Extract the (x, y) coordinate from the center of the cell holding the provided text.  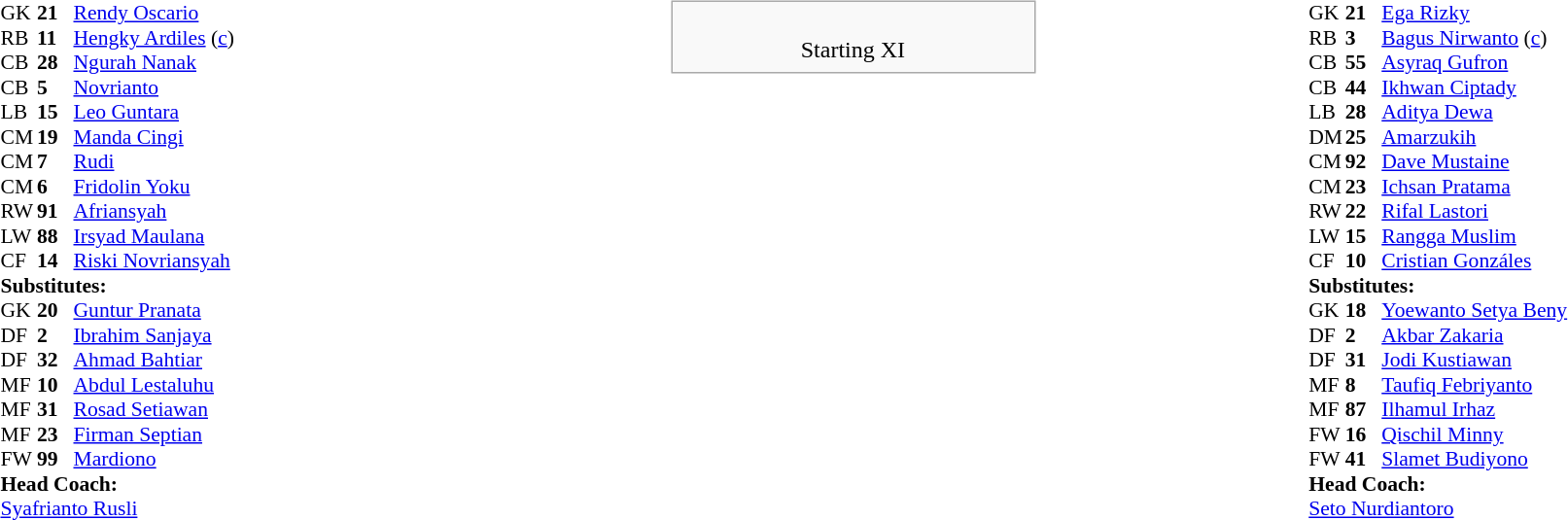
Rangga Muslim (1474, 236)
25 (1364, 137)
Rifal Lastori (1474, 211)
Slamet Budiyono (1474, 460)
18 (1364, 310)
55 (1364, 63)
Abdul Lestaluhu (154, 385)
Jodi Kustiawan (1474, 361)
Riski Novriansyah (154, 261)
Starting XI (853, 37)
14 (55, 261)
99 (55, 460)
Dave Mustaine (1474, 162)
Rudi (154, 162)
8 (1364, 385)
3 (1364, 38)
Manda Cingi (154, 137)
Bagus Nirwanto (c) (1474, 38)
Rendy Oscario (154, 13)
Firman Septian (154, 434)
87 (1364, 409)
5 (55, 87)
Cristian Gonzáles (1474, 261)
19 (55, 137)
Ibrahim Sanjaya (154, 335)
91 (55, 211)
Yoewanto Setya Beny (1474, 310)
44 (1364, 87)
Ega Rizky (1474, 13)
92 (1364, 162)
6 (55, 187)
DM (1327, 137)
7 (55, 162)
88 (55, 236)
Afriansyah (154, 211)
Mardiono (154, 460)
Ilhamul Irhaz (1474, 409)
Novrianto (154, 87)
Ngurah Nanak (154, 63)
Qischil Minny (1474, 434)
11 (55, 38)
Taufiq Febriyanto (1474, 385)
Aditya Dewa (1474, 112)
16 (1364, 434)
Irsyad Maulana (154, 236)
41 (1364, 460)
Hengky Ardiles (c) (154, 38)
32 (55, 361)
Fridolin Yoku (154, 187)
Asyraq Gufron (1474, 63)
Leo Guntara (154, 112)
22 (1364, 211)
Guntur Pranata (154, 310)
Rosad Setiawan (154, 409)
20 (55, 310)
Ahmad Bahtiar (154, 361)
Akbar Zakaria (1474, 335)
Amarzukih (1474, 137)
Ikhwan Ciptady (1474, 87)
Ichsan Pratama (1474, 187)
